Capture the cell that displays the provided text and extract its (X, Y) central coordinate. 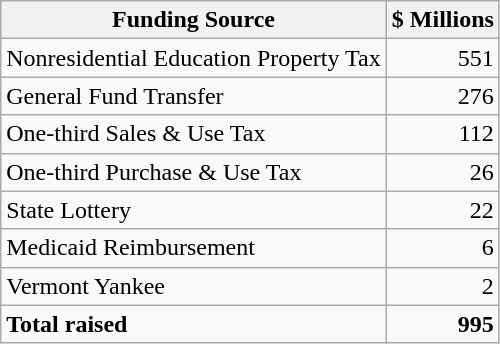
995 (442, 324)
General Fund Transfer (194, 96)
Total raised (194, 324)
26 (442, 172)
Vermont Yankee (194, 286)
6 (442, 248)
Medicaid Reimbursement (194, 248)
Nonresidential Education Property Tax (194, 58)
22 (442, 210)
State Lottery (194, 210)
One-third Purchase & Use Tax (194, 172)
$ Millions (442, 20)
276 (442, 96)
Funding Source (194, 20)
551 (442, 58)
112 (442, 134)
2 (442, 286)
One-third Sales & Use Tax (194, 134)
